From the cell containing the given text, extract its center point as [x, y] coordinate. 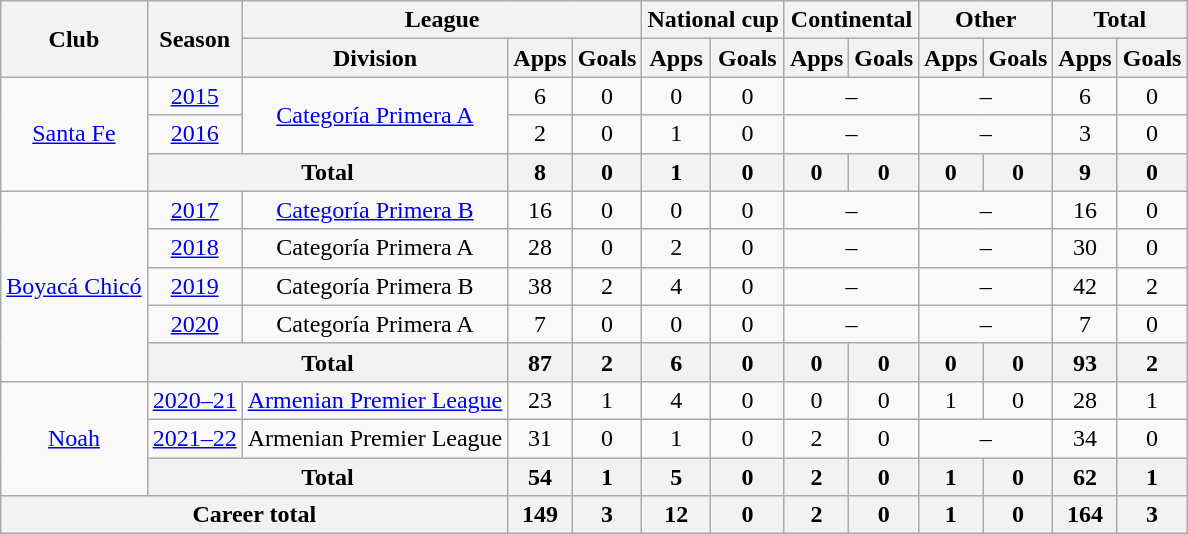
Santa Fe [74, 134]
23 [540, 400]
34 [1085, 438]
42 [1085, 286]
54 [540, 477]
2016 [194, 134]
2015 [194, 96]
62 [1085, 477]
National cup [713, 20]
2020–21 [194, 400]
31 [540, 438]
87 [540, 362]
2017 [194, 210]
2019 [194, 286]
149 [540, 515]
2018 [194, 248]
5 [676, 477]
9 [1085, 172]
Noah [74, 438]
Career total [254, 515]
League [442, 20]
12 [676, 515]
Division [375, 58]
8 [540, 172]
Season [194, 39]
30 [1085, 248]
2020 [194, 324]
38 [540, 286]
Boyacá Chicó [74, 286]
Club [74, 39]
2021–22 [194, 438]
164 [1085, 515]
Other [986, 20]
Continental [851, 20]
93 [1085, 362]
